Identify which cell holds the provided text, then report its [x, y] central coordinate. 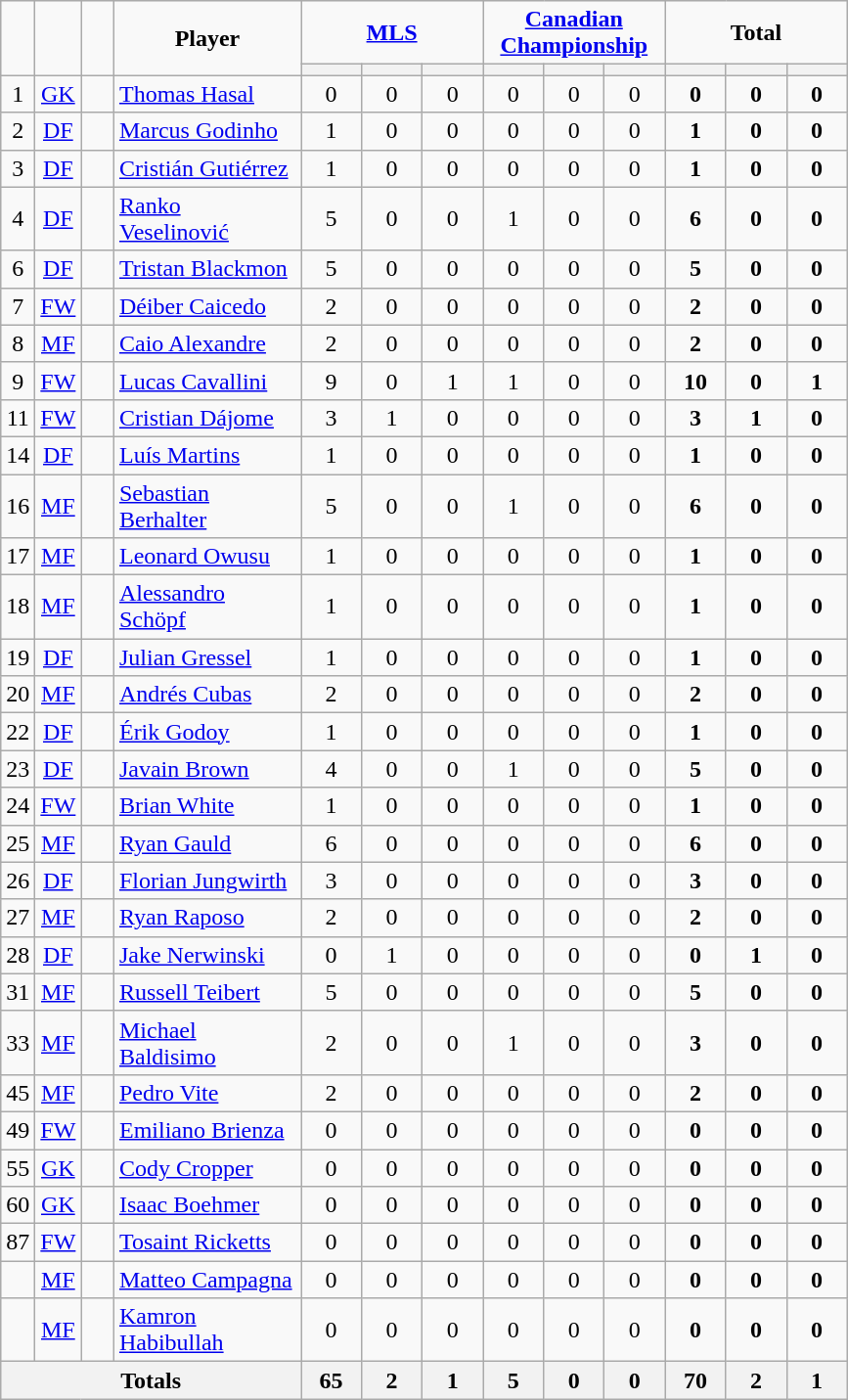
22 [18, 732]
Alessandro Schöpf [207, 607]
Marcus Godinho [207, 131]
MLS [392, 33]
Lucas Cavallini [207, 381]
Ranko Veselinović [207, 219]
26 [18, 881]
Pedro Vite [207, 1093]
Cristián Gutiérrez [207, 168]
70 [695, 1380]
16 [18, 505]
49 [18, 1130]
Kamron Habibullah [207, 1331]
Leonard Owusu [207, 557]
Tristan Blackmon [207, 269]
28 [18, 955]
Player [207, 38]
Tosaint Ricketts [207, 1242]
20 [18, 695]
45 [18, 1093]
25 [18, 843]
Isaac Boehmer [207, 1205]
Érik Godoy [207, 732]
87 [18, 1242]
Javain Brown [207, 769]
8 [18, 343]
24 [18, 806]
Thomas Hasal [207, 94]
27 [18, 918]
Matteo Campagna [207, 1280]
Florian Jungwirth [207, 881]
23 [18, 769]
Cody Cropper [207, 1167]
19 [18, 657]
Cristian Dájome [207, 418]
18 [18, 607]
Luís Martins [207, 455]
Emiliano Brienza [207, 1130]
33 [18, 1043]
Ryan Gauld [207, 843]
11 [18, 418]
Michael Baldisimo [207, 1043]
Russell Teibert [207, 992]
Andrés Cubas [207, 695]
14 [18, 455]
55 [18, 1167]
10 [695, 381]
17 [18, 557]
31 [18, 992]
Julian Gressel [207, 657]
7 [18, 306]
Ryan Raposo [207, 918]
Jake Nerwinski [207, 955]
Total [756, 33]
Totals [151, 1380]
65 [332, 1380]
Brian White [207, 806]
60 [18, 1205]
Sebastian Berhalter [207, 505]
Déiber Caicedo [207, 306]
Caio Alexandre [207, 343]
Canadian Championship [574, 33]
